Determine the (X, Y) coordinate at the center of the cell enclosing the given text.  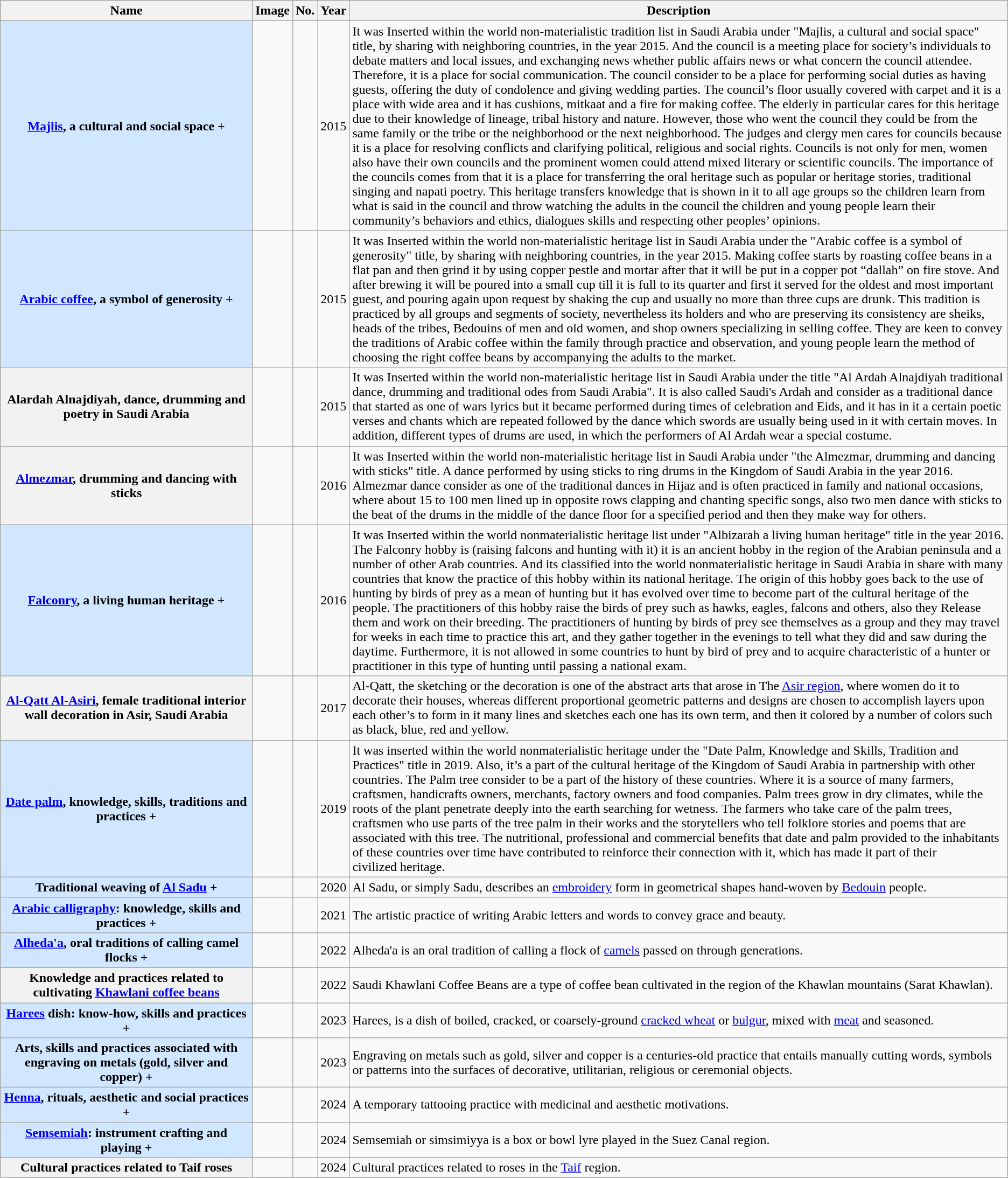
Arts, skills and practices associated with engraving on metals (gold, silver and copper) + (127, 1063)
Arabic calligraphy: knowledge, skills and practices + (127, 915)
Year (334, 11)
Alardah Alnajdiyah, dance, drumming and poetry in Saudi Arabia (127, 407)
Alheda'a, oral traditions of calling camel flocks + (127, 950)
Name (127, 11)
2021 (334, 915)
Alheda'a is an oral tradition of calling a flock of camels passed on through generations. (678, 950)
Semsemiah or simsimiyya is a box or bowl lyre played in the Suez Canal region. (678, 1140)
Knowledge and practices related to cultivating Khawlani coffee beans (127, 985)
Almezmar, drumming and dancing with sticks (127, 485)
The artistic practice of writing Arabic letters and words to convey grace and beauty. (678, 915)
Majlis, a cultural and social space + (127, 126)
Harees dish: know-how, skills and practices + (127, 1020)
No. (305, 11)
2017 (334, 708)
Henna, rituals, aesthetic and social practices + (127, 1105)
2019 (334, 808)
Date palm, knowledge, skills, traditions and practices + (127, 808)
Arabic coffee, a symbol of generosity + (127, 299)
Al-Qatt Al-Asiri, female traditional interior wall decoration in Asir, Saudi Arabia (127, 708)
Image (272, 11)
Cultural practices related to roses in the Taif region. (678, 1168)
Harees, is a dish of boiled, cracked, or coarsely-ground cracked wheat or bulgur, mixed with meat and seasoned. (678, 1020)
Falconry, a living human heritage + (127, 600)
Traditional weaving of Al Sadu + (127, 887)
A temporary tattooing practice with medicinal and aesthetic motivations. (678, 1105)
Cultural practices related to Taif roses (127, 1168)
Saudi Khawlani Coffee Beans are a type of coffee bean cultivated in the region of the Khawlan mountains (Sarat Khawlan). (678, 985)
Description (678, 11)
Semsemiah: instrument crafting and playing + (127, 1140)
Al Sadu, or simply Sadu, describes an embroidery form in geometrical shapes hand-woven by Bedouin people. (678, 887)
2020 (334, 887)
